Detect which cell encompasses the target text, then output its [X, Y] center coordinate. 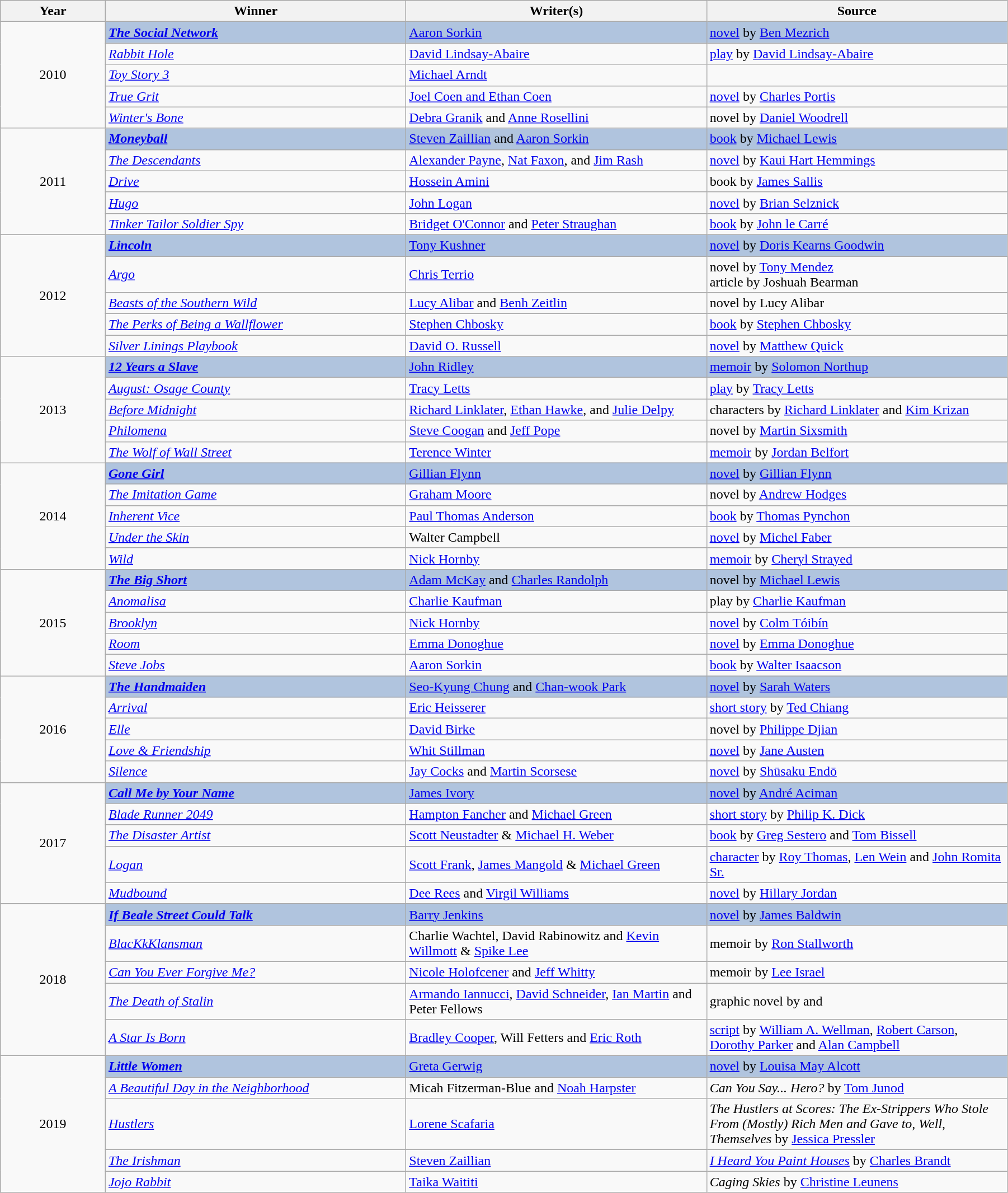
play by Charlie Kaufman [857, 601]
memoir by Jordan Belfort [857, 452]
novel by Colm Tóibín [857, 623]
Richard Linklater, Ethan Hawke, and Julie Delpy [556, 410]
Year [53, 11]
Can You Say... Hero? by Tom Junod [857, 1088]
book by Thomas Pynchon [857, 516]
True Grit [255, 96]
Lincoln [255, 245]
Elle [255, 729]
Hugo [255, 203]
Logan [255, 864]
Wild [255, 558]
The Death of Stalin [255, 1001]
Call Me by Your Name [255, 793]
novel by Tony Mendez article by Joshuah Bearman [857, 274]
I Heard You Paint Houses by Charles Brandt [857, 1161]
novel by Jane Austen [857, 750]
The Hustlers at Scores: The Ex-Strippers Who Stole From (Mostly) Rich Men and Gave to, Well, Themselves by Jessica Pressler [857, 1124]
The Perks of Being a Wallflower [255, 325]
Room [255, 644]
Scott Frank, James Mangold & Michael Green [556, 864]
Silence [255, 772]
Taika Waititi [556, 1182]
Source [857, 11]
Debra Granik and Anne Rosellini [556, 118]
play by David Lindsay-Abaire [857, 54]
Whit Stillman [556, 750]
Graham Moore [556, 495]
Stephen Chbosky [556, 325]
The Descendants [255, 160]
John Logan [556, 203]
novel by Ben Mezrich [857, 32]
Jojo Rabbit [255, 1182]
2016 [53, 729]
12 Years a Slave [255, 367]
If Beale Street Could Talk [255, 914]
Drive [255, 181]
Rabbit Hole [255, 54]
2018 [53, 979]
The Big Short [255, 580]
Hustlers [255, 1124]
novel by Michael Lewis [857, 580]
Micah Fitzerman-Blue and Noah Harpster [556, 1088]
2012 [53, 295]
David Lindsay-Abaire [556, 54]
book by Michael Lewis [857, 139]
Inherent Vice [255, 516]
Love & Friendship [255, 750]
Before Midnight [255, 410]
2013 [53, 410]
Paul Thomas Anderson [556, 516]
novel by Michel Faber [857, 537]
graphic novel by and [857, 1001]
Michael Arndt [556, 75]
The Imitation Game [255, 495]
Steven Zaillian [556, 1161]
Nicole Holofcener and Jeff Whitty [556, 972]
Walter Campbell [556, 537]
memoir by Ron Stallworth [857, 943]
Bridget O'Connor and Peter Straughan [556, 224]
Charlie Wachtel, David Rabinowitz and Kevin Willmott & Spike Lee [556, 943]
David Birke [556, 729]
novel by Doris Kearns Goodwin [857, 245]
book by John le Carré [857, 224]
novel by James Baldwin [857, 914]
Dee Rees and Virgil Williams [556, 893]
memoir by Cheryl Strayed [857, 558]
short story by Philip K. Dick [857, 814]
Emma Donoghue [556, 644]
Greta Gerwig [556, 1067]
Under the Skin [255, 537]
Winter's Bone [255, 118]
Tony Kushner [556, 245]
novel by Philippe Djian [857, 729]
Gone Girl [255, 473]
Terence Winter [556, 452]
short story by Ted Chiang [857, 708]
Lucy Alibar and Benh Zeitlin [556, 303]
Lorene Scafaria [556, 1124]
novel by Kaui Hart Hemmings [857, 160]
Steve Jobs [255, 665]
2010 [53, 75]
Toy Story 3 [255, 75]
book by James Sallis [857, 181]
2015 [53, 622]
novel by Daniel Woodrell [857, 118]
Mudbound [255, 893]
Little Women [255, 1067]
Winner [255, 11]
David O. Russell [556, 346]
novel by Shūsaku Endō [857, 772]
2014 [53, 516]
The Social Network [255, 32]
The Handmaiden [255, 687]
novel by Emma Donoghue [857, 644]
Steve Coogan and Jeff Pope [556, 431]
A Beautiful Day in the Neighborhood [255, 1088]
Gillian Flynn [556, 473]
book by Greg Sestero and Tom Bissell [857, 835]
Brooklyn [255, 623]
Joel Coen and Ethan Coen [556, 96]
2019 [53, 1124]
Caging Skies by Christine Leunens [857, 1182]
Arrival [255, 708]
novel by Martin Sixsmith [857, 431]
novel by Charles Portis [857, 96]
Chris Terrio [556, 274]
The Wolf of Wall Street [255, 452]
BlacKkKlansman [255, 943]
Argo [255, 274]
memoir by Lee Israel [857, 972]
Jay Cocks and Martin Scorsese [556, 772]
Scott Neustadter & Michael H. Weber [556, 835]
Barry Jenkins [556, 914]
book by Stephen Chbosky [857, 325]
Writer(s) [556, 11]
Armando Iannucci, David Schneider, Ian Martin and Peter Fellows [556, 1001]
play by Tracy Letts [857, 388]
novel by Brian Selznick [857, 203]
Beasts of the Southern Wild [255, 303]
Steven Zaillian and Aaron Sorkin [556, 139]
novel by Hillary Jordan [857, 893]
book by Walter Isaacson [857, 665]
novel by Sarah Waters [857, 687]
Charlie Kaufman [556, 601]
novel by Matthew Quick [857, 346]
Seo-Kyung Chung and Chan-wook Park [556, 687]
Moneyball [255, 139]
novel by Lucy Alibar [857, 303]
The Irishman [255, 1161]
A Star Is Born [255, 1037]
Blade Runner 2049 [255, 814]
Anomalisa [255, 601]
Bradley Cooper, Will Fetters and Eric Roth [556, 1037]
James Ivory [556, 793]
Tinker Tailor Soldier Spy [255, 224]
2017 [53, 843]
Hampton Fancher and Michael Green [556, 814]
Philomena [255, 431]
John Ridley [556, 367]
novel by Gillian Flynn [857, 473]
character by Roy Thomas, Len Wein and John Romita Sr. [857, 864]
August: Osage County [255, 388]
novel by Andrew Hodges [857, 495]
Can You Ever Forgive Me? [255, 972]
memoir by Solomon Northup [857, 367]
The Disaster Artist [255, 835]
Tracy Letts [556, 388]
script by William A. Wellman, Robert Carson, Dorothy Parker and Alan Campbell [857, 1037]
Adam McKay and Charles Randolph [556, 580]
novel by André Aciman [857, 793]
Hossein Amini [556, 181]
Alexander Payne, Nat Faxon, and Jim Rash [556, 160]
2011 [53, 181]
Silver Linings Playbook [255, 346]
characters by Richard Linklater and Kim Krizan [857, 410]
Eric Heisserer [556, 708]
novel by Louisa May Alcott [857, 1067]
